Locate the cell with the specified text and output its (x, y) center coordinate. 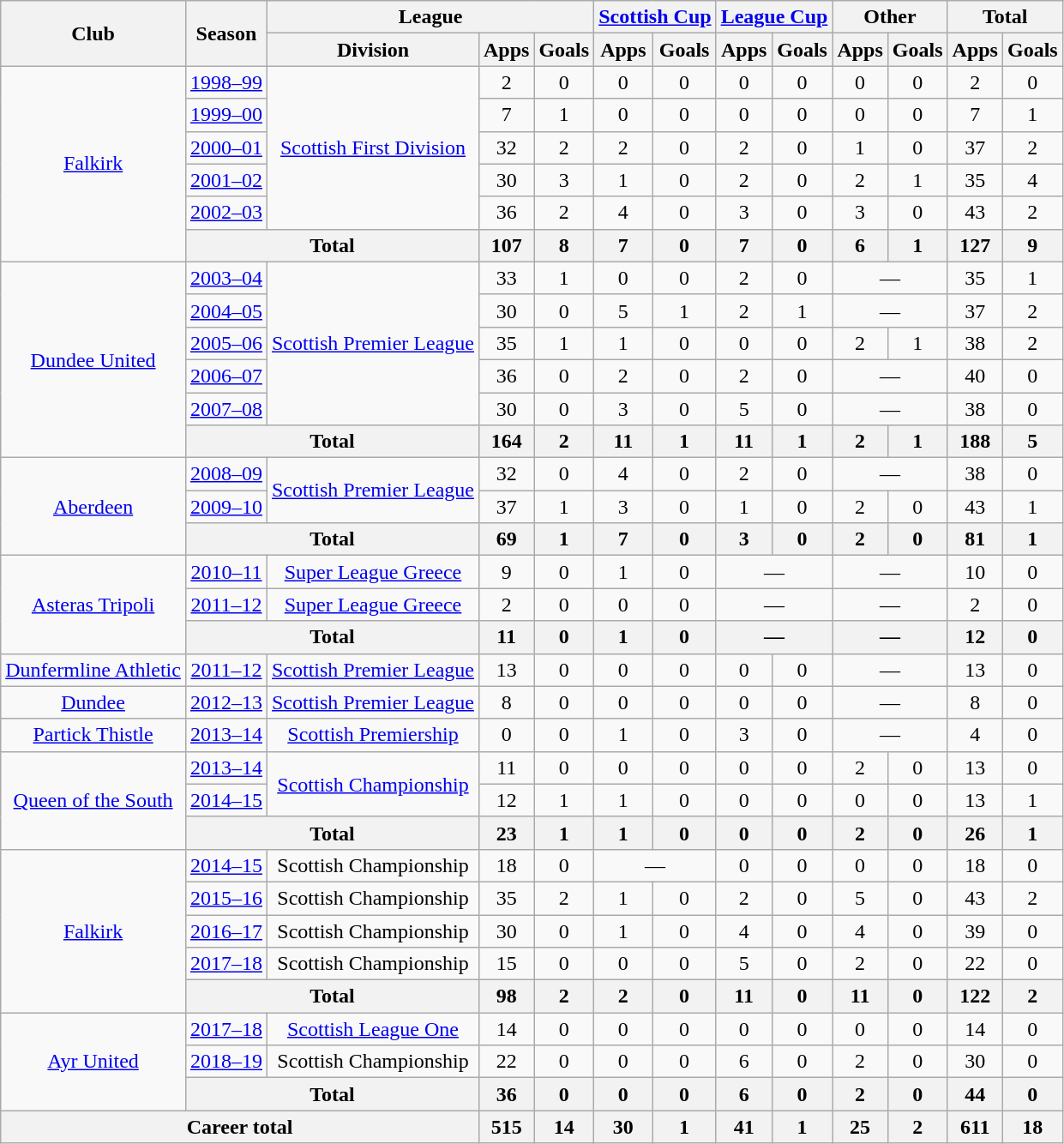
Club (93, 33)
1999–00 (226, 115)
69 (506, 539)
2015–16 (226, 898)
Dundee (93, 702)
515 (506, 1127)
98 (506, 996)
2018–19 (226, 1062)
Scottish Premiership (372, 735)
Partick Thistle (93, 735)
2004–05 (226, 310)
611 (975, 1127)
Dundee United (93, 359)
41 (744, 1127)
188 (975, 442)
25 (860, 1127)
Season (226, 33)
Division (372, 50)
Scottish Cup (655, 17)
2012–13 (226, 702)
2007–08 (226, 409)
League (430, 17)
2016–17 (226, 930)
League Cup (774, 17)
1998–99 (226, 82)
Career total (240, 1127)
2005–06 (226, 343)
2010–11 (226, 572)
2001–02 (226, 180)
Dunfermline Athletic (93, 670)
39 (975, 930)
Other (890, 17)
2009–10 (226, 507)
2000–01 (226, 148)
23 (506, 833)
Queen of the South (93, 800)
Scottish League One (372, 1029)
40 (975, 376)
10 (975, 572)
127 (975, 245)
26 (975, 833)
Aberdeen (93, 507)
81 (975, 539)
2008–09 (226, 474)
15 (506, 964)
Asteras Tripoli (93, 605)
2006–07 (226, 376)
122 (975, 996)
164 (506, 442)
44 (975, 1094)
107 (506, 245)
2003–04 (226, 278)
33 (506, 278)
Scottish First Division (372, 148)
Ayr United (93, 1062)
2002–03 (226, 213)
